Return (x, y) of the center of cell containing provided text 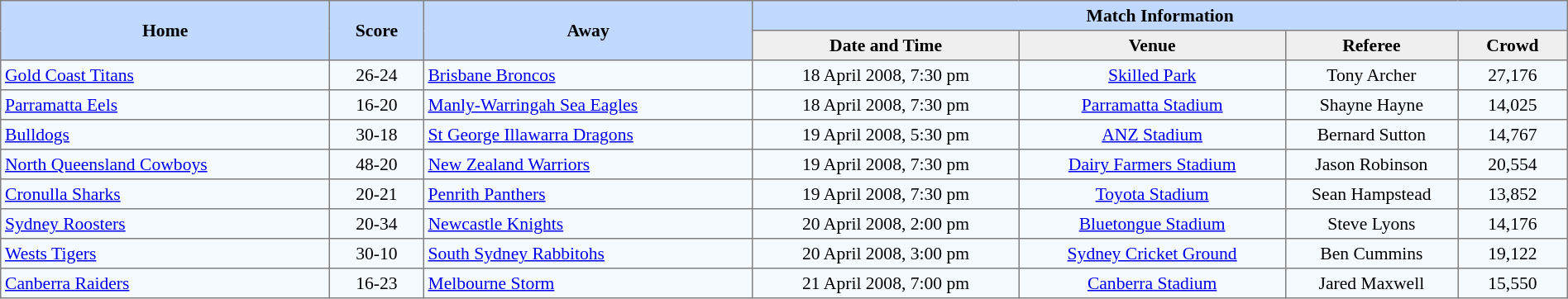
19,122 (1513, 254)
20 April 2008, 3:00 pm (886, 254)
Match Information (1159, 16)
Venue (1152, 45)
Canberra Stadium (1152, 283)
20,554 (1513, 164)
Skilled Park (1152, 75)
Toyota Stadium (1152, 194)
Parramatta Eels (165, 105)
North Queensland Cowboys (165, 164)
ANZ Stadium (1152, 135)
26-24 (377, 75)
Manly-Warringah Sea Eagles (588, 105)
South Sydney Rabbitohs (588, 254)
Penrith Panthers (588, 194)
20-21 (377, 194)
14,025 (1513, 105)
Home (165, 31)
16-20 (377, 105)
16-23 (377, 283)
Cronulla Sharks (165, 194)
Canberra Raiders (165, 283)
20 April 2008, 2:00 pm (886, 224)
New Zealand Warriors (588, 164)
Brisbane Broncos (588, 75)
20-34 (377, 224)
Sydney Roosters (165, 224)
14,176 (1513, 224)
Parramatta Stadium (1152, 105)
13,852 (1513, 194)
Melbourne Storm (588, 283)
19 April 2008, 5:30 pm (886, 135)
Crowd (1513, 45)
Dairy Farmers Stadium (1152, 164)
Shayne Hayne (1371, 105)
Away (588, 31)
Jared Maxwell (1371, 283)
Sean Hampstead (1371, 194)
Tony Archer (1371, 75)
48-20 (377, 164)
30-10 (377, 254)
Bernard Sutton (1371, 135)
Referee (1371, 45)
27,176 (1513, 75)
Score (377, 31)
Bluetongue Stadium (1152, 224)
Gold Coast Titans (165, 75)
St George Illawarra Dragons (588, 135)
14,767 (1513, 135)
15,550 (1513, 283)
Jason Robinson (1371, 164)
Date and Time (886, 45)
21 April 2008, 7:00 pm (886, 283)
Wests Tigers (165, 254)
Steve Lyons (1371, 224)
Sydney Cricket Ground (1152, 254)
Ben Cummins (1371, 254)
30-18 (377, 135)
Newcastle Knights (588, 224)
Bulldogs (165, 135)
